Determine the (X, Y) coordinate at the center of the cell enclosing the given text.  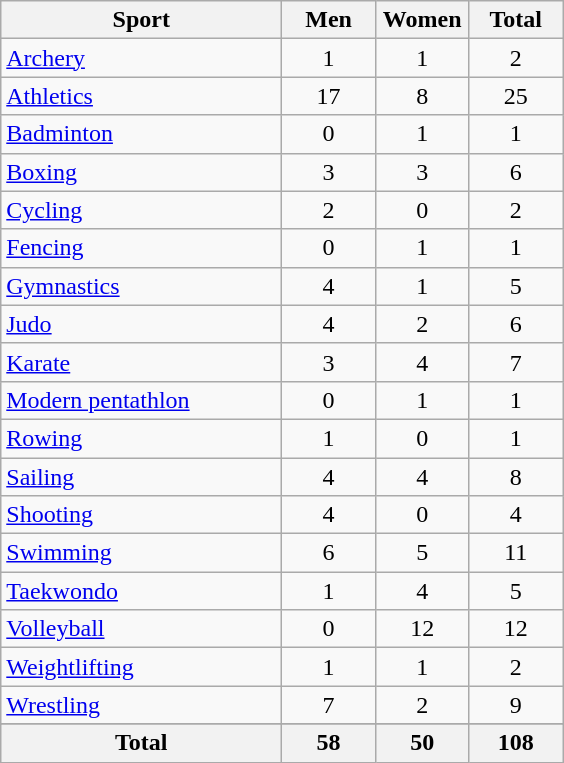
Taekwondo (142, 591)
Women (422, 20)
Karate (142, 362)
Fencing (142, 248)
17 (329, 96)
9 (516, 705)
Boxing (142, 172)
Gymnastics (142, 286)
Wrestling (142, 705)
58 (329, 743)
Sport (142, 20)
Modern pentathlon (142, 400)
Shooting (142, 515)
Athletics (142, 96)
25 (516, 96)
Swimming (142, 553)
Cycling (142, 210)
Sailing (142, 477)
Rowing (142, 438)
Weightlifting (142, 667)
Archery (142, 58)
Badminton (142, 134)
Judo (142, 324)
11 (516, 553)
Men (329, 20)
108 (516, 743)
50 (422, 743)
Volleyball (142, 629)
